Detect which cell encompasses the target text, then output its [X, Y] center coordinate. 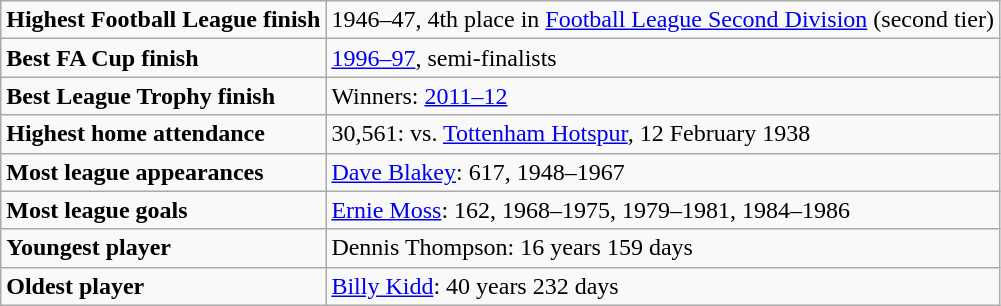
1996–97, semi-finalists [663, 58]
Best FA Cup finish [164, 58]
Most league goals [164, 210]
Ernie Moss: 162, 1968–1975, 1979–1981, 1984–1986 [663, 210]
Oldest player [164, 286]
Best League Trophy finish [164, 96]
Billy Kidd: 40 years 232 days [663, 286]
Winners: 2011–12 [663, 96]
Highest Football League finish [164, 20]
Highest home attendance [164, 134]
Youngest player [164, 248]
Dave Blakey: 617, 1948–1967 [663, 172]
30,561: vs. Tottenham Hotspur, 12 February 1938 [663, 134]
1946–47, 4th place in Football League Second Division (second tier) [663, 20]
Most league appearances [164, 172]
Dennis Thompson: 16 years 159 days [663, 248]
